Pinpoint the cell where the given text exists, returning its (x, y) midpoint coordinate. 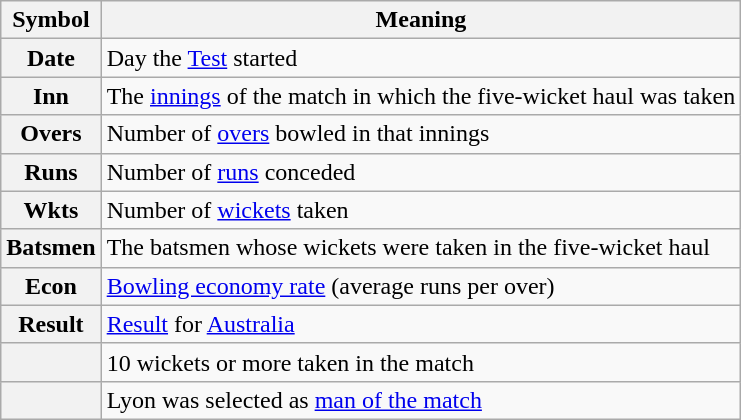
Batsmen (51, 248)
Econ (51, 286)
The batsmen whose wickets were taken in the five-wicket haul (421, 248)
10 wickets or more taken in the match (421, 362)
Meaning (421, 20)
Inn (51, 96)
Symbol (51, 20)
Date (51, 58)
Day the Test started (421, 58)
Lyon was selected as man of the match (421, 400)
Number of wickets taken (421, 210)
The innings of the match in which the five-wicket haul was taken (421, 96)
Wkts (51, 210)
Number of overs bowled in that innings (421, 134)
Result (51, 324)
Bowling economy rate (average runs per over) (421, 286)
Overs (51, 134)
Runs (51, 172)
Number of runs conceded (421, 172)
Result for Australia (421, 324)
